Search for the cell housing the specified text and yield its (X, Y) center coordinate. 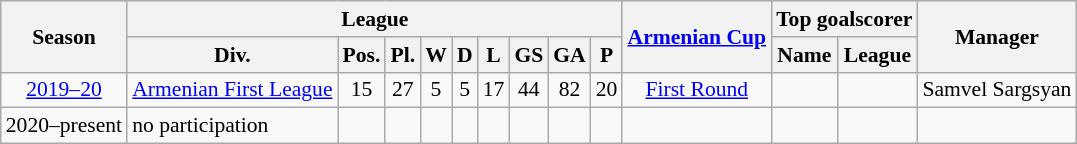
44 (528, 90)
2020–present (64, 126)
82 (570, 90)
W (436, 55)
First Round (696, 90)
Armenian Cup (696, 36)
Div. (232, 55)
20 (607, 90)
Armenian First League (232, 90)
Season (64, 36)
17 (494, 90)
Samvel Sargsyan (996, 90)
2019–20 (64, 90)
D (465, 55)
Name (804, 55)
GA (570, 55)
P (607, 55)
Pl. (402, 55)
Pos. (362, 55)
no participation (232, 126)
L (494, 55)
27 (402, 90)
Top goalscorer (844, 19)
Manager (996, 36)
15 (362, 90)
GS (528, 55)
